Search for the cell housing the specified text and yield its (X, Y) center coordinate. 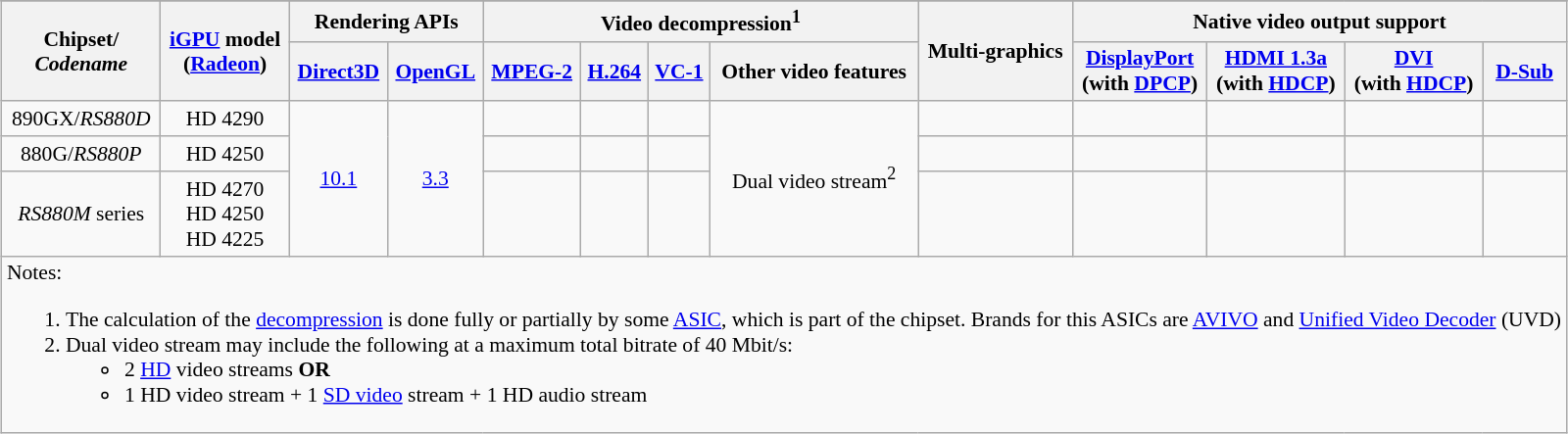
10.1 (338, 179)
Dual video stream2 (814, 179)
D-Sub (1525, 71)
880G/RS880P (81, 154)
Chipset/Codename (81, 51)
DisplayPort (with DPCP) (1141, 71)
Direct3D (338, 71)
HD 4290 (225, 120)
HD 4250 (225, 154)
HDMI 1.3a (with HDCP) (1276, 71)
iGPU model(Radeon) (225, 51)
RS880M series (81, 214)
OpenGL (435, 71)
H.264 (613, 71)
MPEG-2 (531, 71)
VC-1 (678, 71)
HD 4270HD 4250HD 4225 (225, 214)
Rendering APIs (386, 22)
Other video features (814, 71)
Video decompression1 (700, 22)
DVI (with HDCP) (1413, 71)
Native video output support (1319, 22)
Multi-graphics (996, 51)
890GX/RS880D (81, 120)
3.3 (435, 179)
